From the cell containing the given text, extract its center point as [x, y] coordinate. 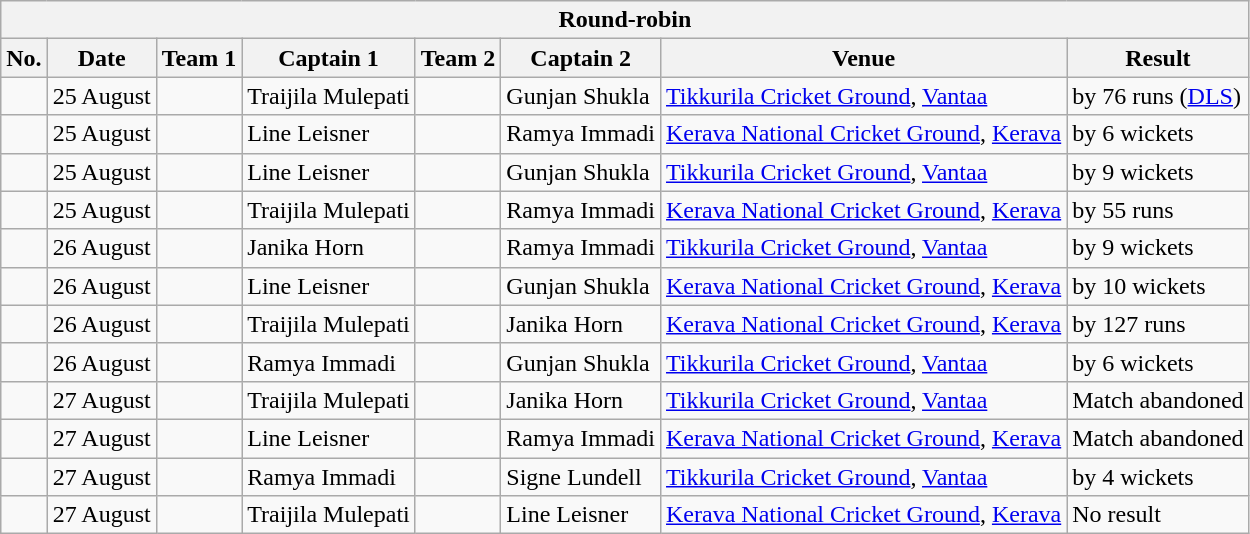
Captain 2 [581, 58]
No result [1158, 515]
Round-robin [625, 20]
Result [1158, 58]
Team 2 [458, 58]
by 76 runs (DLS) [1158, 96]
No. [24, 58]
by 10 wickets [1158, 286]
Venue [863, 58]
by 4 wickets [1158, 477]
Captain 1 [329, 58]
by 127 runs [1158, 324]
Team 1 [199, 58]
by 55 runs [1158, 210]
Date [102, 58]
Signe Lundell [581, 477]
